Output the [x, y] coordinate of the center of the cell containing the given text.  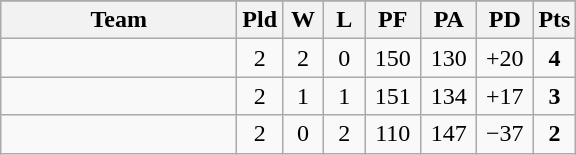
147 [449, 134]
134 [449, 96]
−37 [505, 134]
+17 [505, 96]
Pts [554, 20]
150 [393, 58]
130 [449, 58]
Pld [260, 20]
W [304, 20]
3 [554, 96]
4 [554, 58]
PF [393, 20]
PD [505, 20]
+20 [505, 58]
151 [393, 96]
110 [393, 134]
L [344, 20]
Team [119, 20]
PA [449, 20]
